Identify which cell holds the provided text, then report its (X, Y) central coordinate. 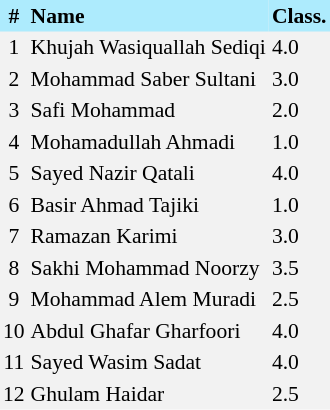
8 (14, 268)
Khujah Wasiquallah Sediqi (148, 48)
9 (14, 300)
10 (14, 331)
Ghulam Haidar (148, 394)
11 (14, 362)
Sakhi Mohammad Noorzy (148, 268)
# (14, 16)
7 (14, 236)
Ramazan Karimi (148, 236)
12 (14, 394)
Sayed Nazir Qatali (148, 174)
Mohammad Alem Muradi (148, 300)
Mohammad Saber Sultani (148, 79)
4 (14, 142)
Sayed Wasim Sadat (148, 362)
2 (14, 79)
1 (14, 48)
Class. (300, 16)
3.5 (300, 268)
Mohamadullah Ahmadi (148, 142)
Safi Mohammad (148, 110)
2.0 (300, 110)
Abdul Ghafar Gharfoori (148, 331)
3 (14, 110)
5 (14, 174)
6 (14, 205)
Basir Ahmad Tajiki (148, 205)
Name (148, 16)
